Locate the cell with the specified text and output its (X, Y) center coordinate. 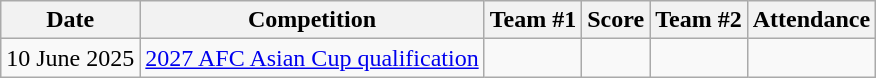
Competition (312, 20)
2027 AFC Asian Cup qualification (312, 58)
Team #2 (699, 20)
Score (616, 20)
10 June 2025 (70, 58)
Team #1 (533, 20)
Date (70, 20)
Attendance (811, 20)
